Locate the cell with the specified text and output its [X, Y] center coordinate. 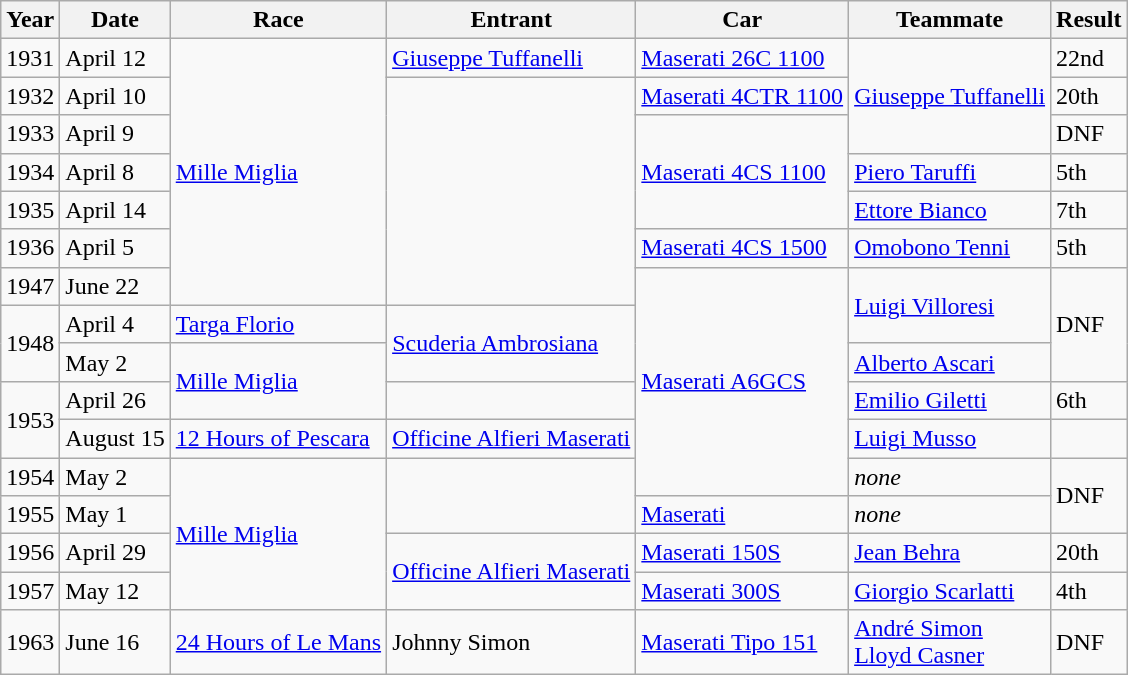
Maserati [742, 515]
Targa Florio [278, 324]
Piero Taruffi [950, 172]
1947 [30, 286]
Luigi Musso [950, 438]
André SimonLloyd Casner [950, 642]
April 9 [115, 134]
April 10 [115, 96]
June 22 [115, 286]
Omobono Tenni [950, 248]
1931 [30, 58]
April 29 [115, 553]
Maserati 4CS 1100 [742, 172]
Race [278, 20]
Maserati 4CS 1500 [742, 248]
1953 [30, 419]
August 15 [115, 438]
May 12 [115, 591]
Maserati Tipo 151 [742, 642]
4th [1089, 591]
May 1 [115, 515]
April 8 [115, 172]
22nd [1089, 58]
Entrant [512, 20]
1956 [30, 553]
April 14 [115, 210]
Maserati 4CTR 1100 [742, 96]
Maserati 300S [742, 591]
1933 [30, 134]
1935 [30, 210]
April 5 [115, 248]
Result [1089, 20]
Maserati 150S [742, 553]
Teammate [950, 20]
Car [742, 20]
1955 [30, 515]
Ettore Bianco [950, 210]
1957 [30, 591]
June 16 [115, 642]
12 Hours of Pescara [278, 438]
Year [30, 20]
7th [1089, 210]
1934 [30, 172]
1948 [30, 343]
Maserati 26C 1100 [742, 58]
Maserati A6GCS [742, 381]
Scuderia Ambrosiana [512, 343]
Johnny Simon [512, 642]
1954 [30, 477]
Date [115, 20]
24 Hours of Le Mans [278, 642]
1963 [30, 642]
1932 [30, 96]
Luigi Villoresi [950, 305]
Jean Behra [950, 553]
1936 [30, 248]
6th [1089, 400]
April 12 [115, 58]
Alberto Ascari [950, 362]
April 4 [115, 324]
Giorgio Scarlatti [950, 591]
Emilio Giletti [950, 400]
April 26 [115, 400]
